Determine the [X, Y] coordinate at the center of the cell enclosing the given text.  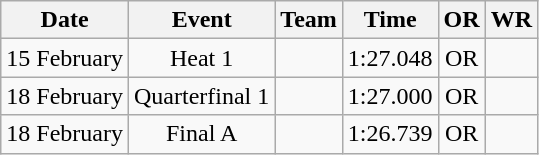
1:27.048 [390, 58]
1:27.000 [390, 96]
Event [201, 20]
Final A [201, 134]
Date [65, 20]
Quarterfinal 1 [201, 96]
Heat 1 [201, 58]
Team [309, 20]
Time [390, 20]
WR [511, 20]
1:26.739 [390, 134]
15 February [65, 58]
